Find where the given text appears and provide that cell's center as (X, Y) coordinate. 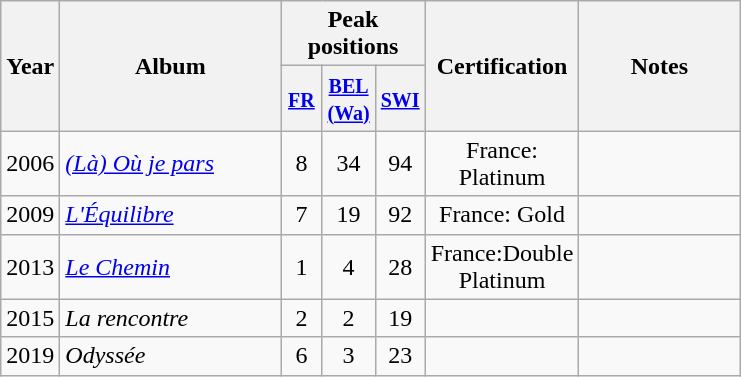
92 (400, 215)
BEL (Wa) (348, 98)
La rencontre (170, 318)
FR (302, 98)
3 (348, 356)
France: Platinum (502, 164)
Peak positions (353, 34)
Le Chemin (170, 266)
28 (400, 266)
8 (302, 164)
2015 (30, 318)
7 (302, 215)
2006 (30, 164)
4 (348, 266)
L'Équilibre (170, 215)
Notes (660, 66)
Certification (502, 66)
(Là) Où je pars (170, 164)
France:Double Platinum (502, 266)
1 (302, 266)
94 (400, 164)
France: Gold (502, 215)
Odyssée (170, 356)
2009 (30, 215)
34 (348, 164)
23 (400, 356)
2013 (30, 266)
2019 (30, 356)
Year (30, 66)
Album (170, 66)
SWI (400, 98)
6 (302, 356)
